Capture the cell that displays the provided text and extract its [X, Y] central coordinate. 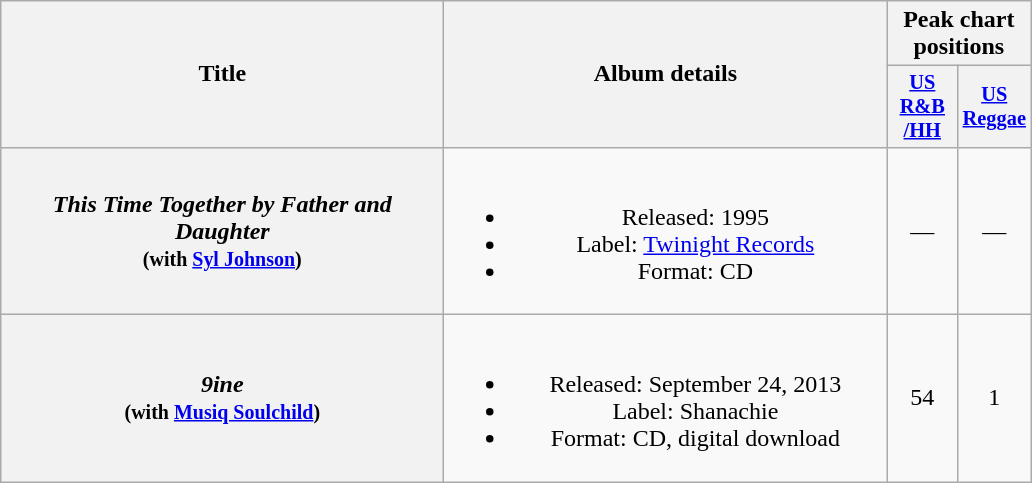
Peak chart positions [959, 34]
Title [222, 74]
USReggae [994, 107]
Released: September 24, 2013Label: ShanachieFormat: CD, digital download [666, 398]
Released: 1995Label: Twinight RecordsFormat: CD [666, 230]
1 [994, 398]
9ine (with Musiq Soulchild) [222, 398]
USR&B/HH [922, 107]
Album details [666, 74]
This Time Together by Father and Daughter (with Syl Johnson) [222, 230]
54 [922, 398]
